Identify which cell holds the provided text, then report its [X, Y] central coordinate. 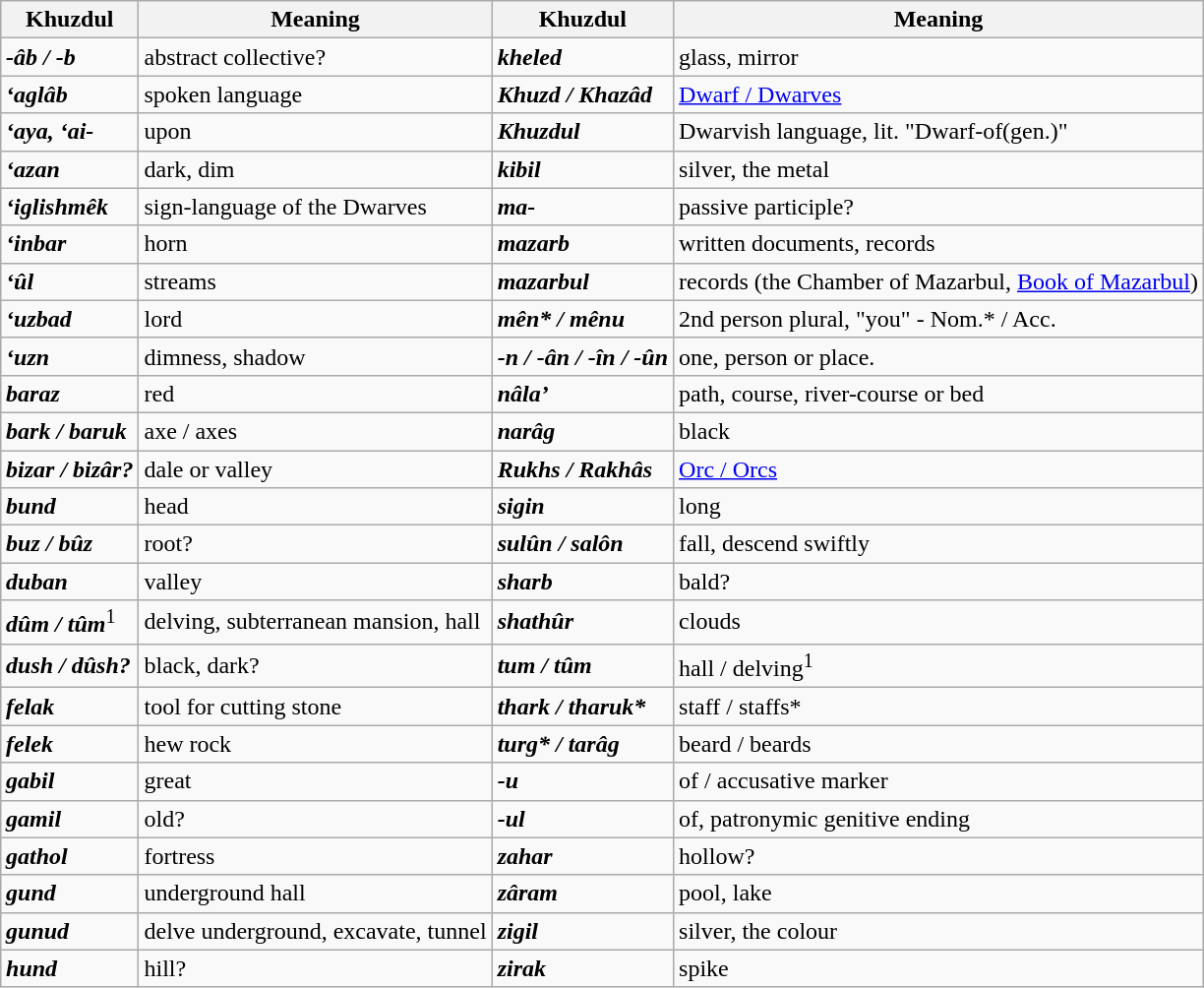
-ul [582, 819]
‘uzbad [70, 319]
head [315, 507]
gabil [70, 781]
hund [70, 968]
spike [938, 968]
Khuzd / Khazâd [582, 94]
tum / tûm [582, 665]
felek [70, 744]
zahar [582, 856]
dark, dim [315, 169]
abstract collective? [315, 57]
horn [315, 244]
red [315, 394]
delving, subterranean mansion, hall [315, 622]
kheled [582, 57]
-n / -ân / -în / -ûn [582, 356]
nâla’ [582, 394]
of, patronymic genitive ending [938, 819]
glass, mirror [938, 57]
dûm / tûm1 [70, 622]
of / accusative marker [938, 781]
streams [315, 281]
‘azan [70, 169]
duban [70, 582]
‘inbar [70, 244]
spoken language [315, 94]
silver, the metal [938, 169]
buz / bûz [70, 544]
narâg [582, 431]
hew rock [315, 744]
tool for cutting stone [315, 707]
mazarbul [582, 281]
sign-language of the Dwarves [315, 207]
zigil [582, 931]
hill? [315, 968]
passive participle? [938, 207]
turg* / tarâg [582, 744]
‘uzn [70, 356]
mazarb [582, 244]
baraz [70, 394]
clouds [938, 622]
‘iglishmêk [70, 207]
root? [315, 544]
staff / staffs* [938, 707]
mên* / mênu [582, 319]
pool, lake [938, 894]
axe / axes [315, 431]
-âb / -b [70, 57]
gamil [70, 819]
old? [315, 819]
written documents, records [938, 244]
dale or valley [315, 469]
-u [582, 781]
‘aya, ‘ai- [70, 132]
beard / beards [938, 744]
hollow? [938, 856]
gunud [70, 931]
zâram [582, 894]
dush / dûsh? [70, 665]
sharb [582, 582]
ma- [582, 207]
lord [315, 319]
black [938, 431]
dimness, shadow [315, 356]
hall / delving1 [938, 665]
gund [70, 894]
fortress [315, 856]
long [938, 507]
felak [70, 707]
sulûn / salôn [582, 544]
bald? [938, 582]
‘aglâb [70, 94]
shathûr [582, 622]
Dwarf / Dwarves [938, 94]
great [315, 781]
delve underground, excavate, tunnel [315, 931]
2nd person plural, "you" - Nom.* / Acc. [938, 319]
gathol [70, 856]
‘ûl [70, 281]
underground hall [315, 894]
Dwarvish language, lit. "Dwarf-of(gen.)" [938, 132]
valley [315, 582]
zirak [582, 968]
bark / baruk [70, 431]
upon [315, 132]
path, course, river-course or bed [938, 394]
bund [70, 507]
one, person or place. [938, 356]
records (the Chamber of Mazarbul, Book of Mazarbul) [938, 281]
thark / tharuk* [582, 707]
black, dark? [315, 665]
Orc / Orcs [938, 469]
Rukhs / Rakhâs [582, 469]
bizar / bizâr? [70, 469]
silver, the colour [938, 931]
kibil [582, 169]
sigin [582, 507]
fall, descend swiftly [938, 544]
